Pinpoint the cell where the given text exists, returning its (X, Y) midpoint coordinate. 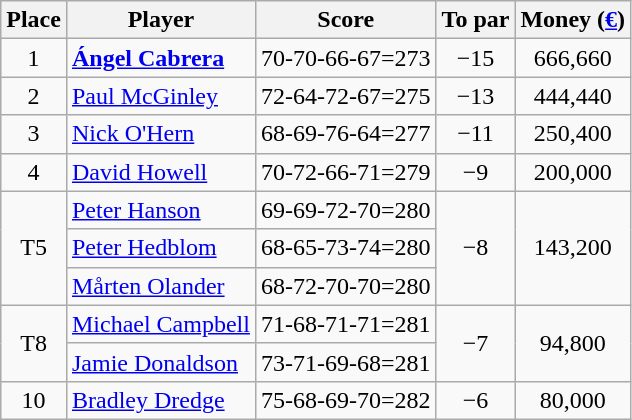
444,440 (573, 96)
Bradley Dredge (160, 400)
666,660 (573, 58)
T5 (34, 248)
Player (160, 20)
−8 (476, 248)
68-72-70-70=280 (346, 286)
71-68-71-71=281 (346, 324)
Mårten Olander (160, 286)
Peter Hanson (160, 210)
T8 (34, 343)
143,200 (573, 248)
250,400 (573, 134)
−11 (476, 134)
Paul McGinley (160, 96)
David Howell (160, 172)
Money (€) (573, 20)
Jamie Donaldson (160, 362)
To par (476, 20)
Place (34, 20)
3 (34, 134)
Ángel Cabrera (160, 58)
200,000 (573, 172)
73-71-69-68=281 (346, 362)
−13 (476, 96)
−7 (476, 343)
−6 (476, 400)
68-69-76-64=277 (346, 134)
−9 (476, 172)
70-70-66-67=273 (346, 58)
10 (34, 400)
2 (34, 96)
Michael Campbell (160, 324)
Peter Hedblom (160, 248)
4 (34, 172)
Score (346, 20)
68-65-73-74=280 (346, 248)
1 (34, 58)
69-69-72-70=280 (346, 210)
Nick O'Hern (160, 134)
70-72-66-71=279 (346, 172)
94,800 (573, 343)
−15 (476, 58)
75-68-69-70=282 (346, 400)
72-64-72-67=275 (346, 96)
80,000 (573, 400)
